Find where the given text appears and provide that cell's center as (X, Y) coordinate. 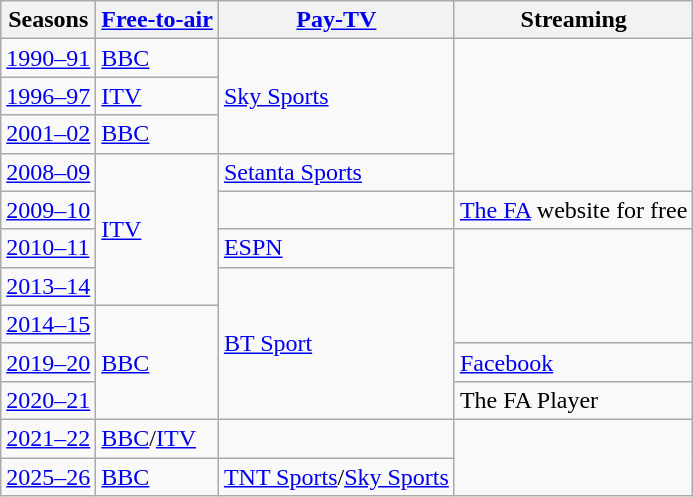
2014–15 (48, 324)
2019–20 (48, 362)
2008–09 (48, 172)
2001–02 (48, 134)
2013–14 (48, 286)
Streaming (574, 20)
1996–97 (48, 96)
TNT Sports/Sky Sports (336, 477)
Sky Sports (336, 96)
1990–91 (48, 58)
2025–26 (48, 477)
Facebook (574, 362)
BBC/ITV (158, 438)
2021–22 (48, 438)
The FA Player (574, 400)
Pay-TV (336, 20)
2009–10 (48, 210)
Seasons (48, 20)
ESPN (336, 248)
Free-to-air (158, 20)
2020–21 (48, 400)
The FA website for free (574, 210)
2010–11 (48, 248)
BT Sport (336, 343)
Setanta Sports (336, 172)
